From the cell containing the given text, extract its center point as (x, y) coordinate. 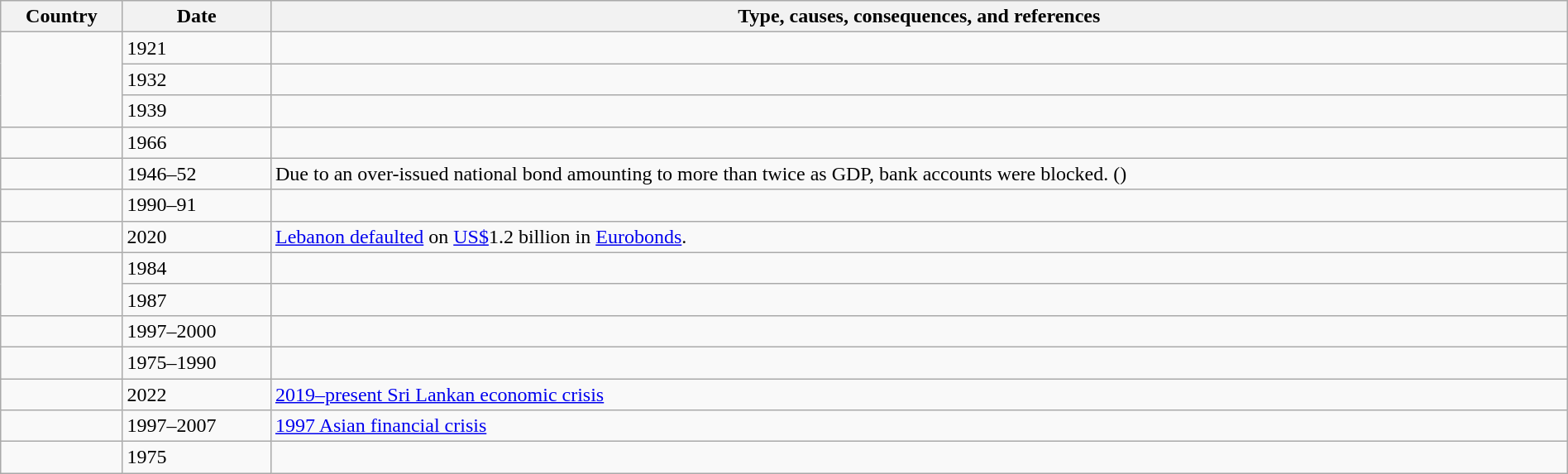
1939 (197, 111)
Due to an over-issued national bond amounting to more than twice as GDP, bank accounts were blocked. () (919, 174)
1921 (197, 48)
2020 (197, 237)
1990–91 (197, 205)
1932 (197, 79)
1975–1990 (197, 362)
1984 (197, 268)
Country (61, 17)
1987 (197, 299)
1997–2007 (197, 426)
2019–present Sri Lankan economic crisis (919, 395)
1966 (197, 142)
2022 (197, 395)
1975 (197, 457)
Date (197, 17)
Type, causes, consequences, and references (919, 17)
1997–2000 (197, 331)
1997 Asian financial crisis (919, 426)
Lebanon defaulted on US$1.2 billion in Eurobonds. (919, 237)
1946–52 (197, 174)
